Search for the cell housing the specified text and yield its (X, Y) center coordinate. 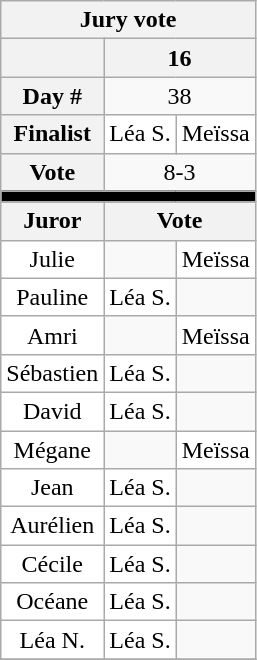
Pauline (52, 297)
Sébastien (52, 373)
8-3 (180, 172)
Day # (52, 96)
Mégane (52, 449)
Jury vote (128, 20)
Amri (52, 335)
Cécile (52, 564)
Jean (52, 488)
Océane (52, 602)
Julie (52, 259)
Finalist (52, 134)
Léa N. (52, 640)
16 (180, 58)
Juror (52, 221)
Aurélien (52, 526)
David (52, 411)
38 (180, 96)
